Detect which cell encompasses the target text, then output its (x, y) center coordinate. 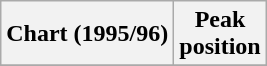
Peakposition (220, 34)
Chart (1995/96) (88, 34)
